Identify which cell holds the provided text, then report its [x, y] central coordinate. 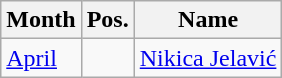
Name [208, 20]
Pos. [108, 20]
Month [41, 20]
April [41, 58]
Nikica Jelavić [208, 58]
